Detect which cell encompasses the target text, then output its (x, y) center coordinate. 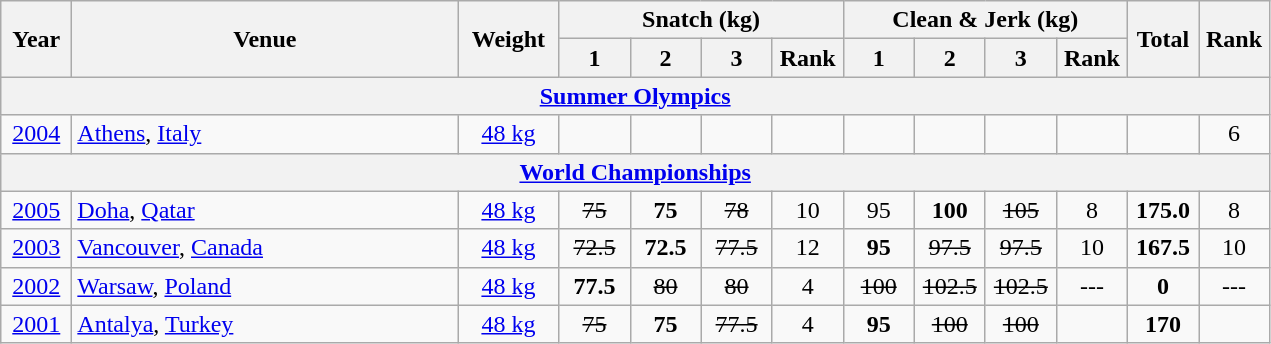
78 (736, 210)
Doha, Qatar (265, 210)
6 (1234, 134)
Snatch (kg) (701, 20)
Athens, Italy (265, 134)
World Championships (636, 172)
105 (1020, 210)
167.5 (1162, 248)
12 (808, 248)
Weight (508, 39)
2004 (36, 134)
Year (36, 39)
2005 (36, 210)
175.0 (1162, 210)
170 (1162, 324)
Total (1162, 39)
2001 (36, 324)
2002 (36, 286)
Clean & Jerk (kg) (985, 20)
Vancouver, Canada (265, 248)
2003 (36, 248)
0 (1162, 286)
Warsaw, Poland (265, 286)
Venue (265, 39)
Antalya, Turkey (265, 324)
Summer Olympics (636, 96)
